Scan for the cell matching the given text and deliver its (X, Y) coordinate at center. 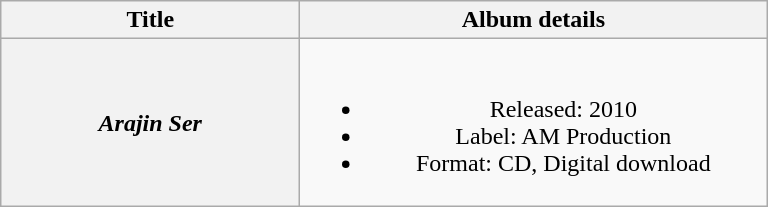
Album details (534, 20)
Released: 2010Label: AM ProductionFormat: CD, Digital download (534, 122)
Arajin Ser (150, 122)
Title (150, 20)
